Output the [x, y] coordinate of the center of the cell containing the given text.  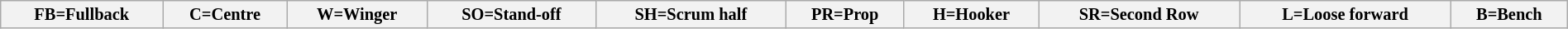
SR=Second Row [1140, 14]
PR=Prop [845, 14]
L=Loose forward [1346, 14]
C=Centre [225, 14]
H=Hooker [971, 14]
FB=Fullback [82, 14]
SH=Scrum half [691, 14]
B=Bench [1508, 14]
SO=Stand-off [511, 14]
W=Winger [357, 14]
